Return (x, y) of the center of cell containing provided text 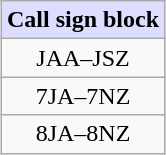
8JA–8NZ (82, 134)
Call sign block (82, 20)
JAA–JSZ (82, 58)
7JA–7NZ (82, 96)
